Detect which cell encompasses the target text, then output its (x, y) center coordinate. 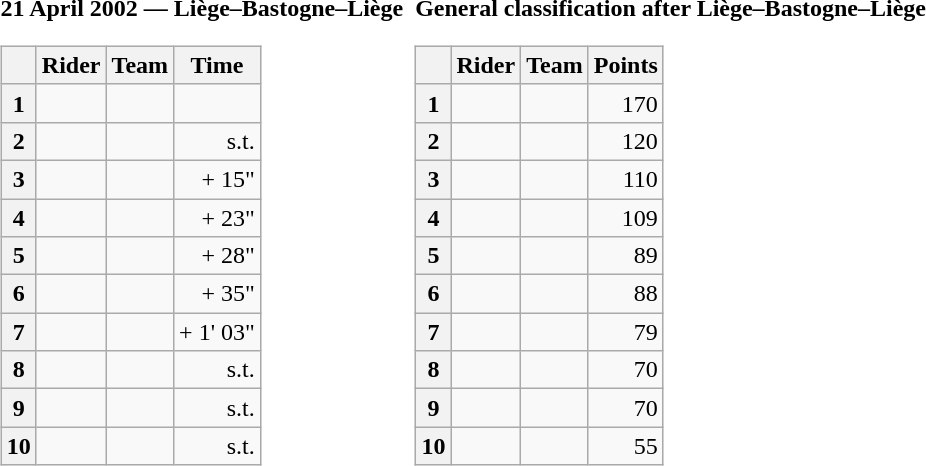
120 (626, 141)
+ 28" (218, 256)
79 (626, 332)
55 (626, 446)
Time (218, 65)
88 (626, 294)
110 (626, 179)
109 (626, 217)
+ 23" (218, 217)
Points (626, 65)
170 (626, 103)
+ 15" (218, 179)
89 (626, 256)
+ 35" (218, 294)
+ 1' 03" (218, 332)
